Locate the cell with the specified text and output its [x, y] center coordinate. 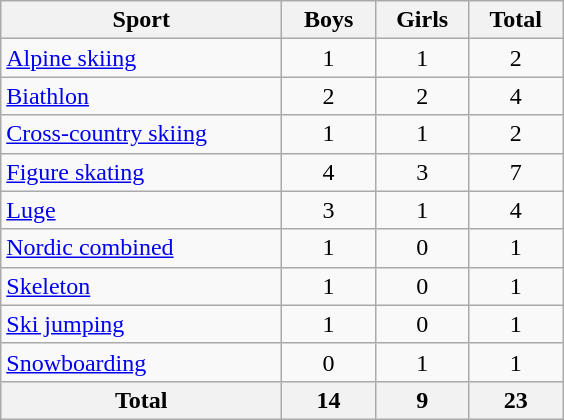
Girls [422, 20]
Boys [329, 20]
Skeleton [142, 286]
Nordic combined [142, 248]
14 [329, 400]
Luge [142, 210]
9 [422, 400]
Ski jumping [142, 324]
Sport [142, 20]
Alpine skiing [142, 58]
Snowboarding [142, 362]
Figure skating [142, 172]
Biathlon [142, 96]
Cross-country skiing [142, 134]
23 [516, 400]
7 [516, 172]
